Find where the given text appears and provide that cell's center as [X, Y] coordinate. 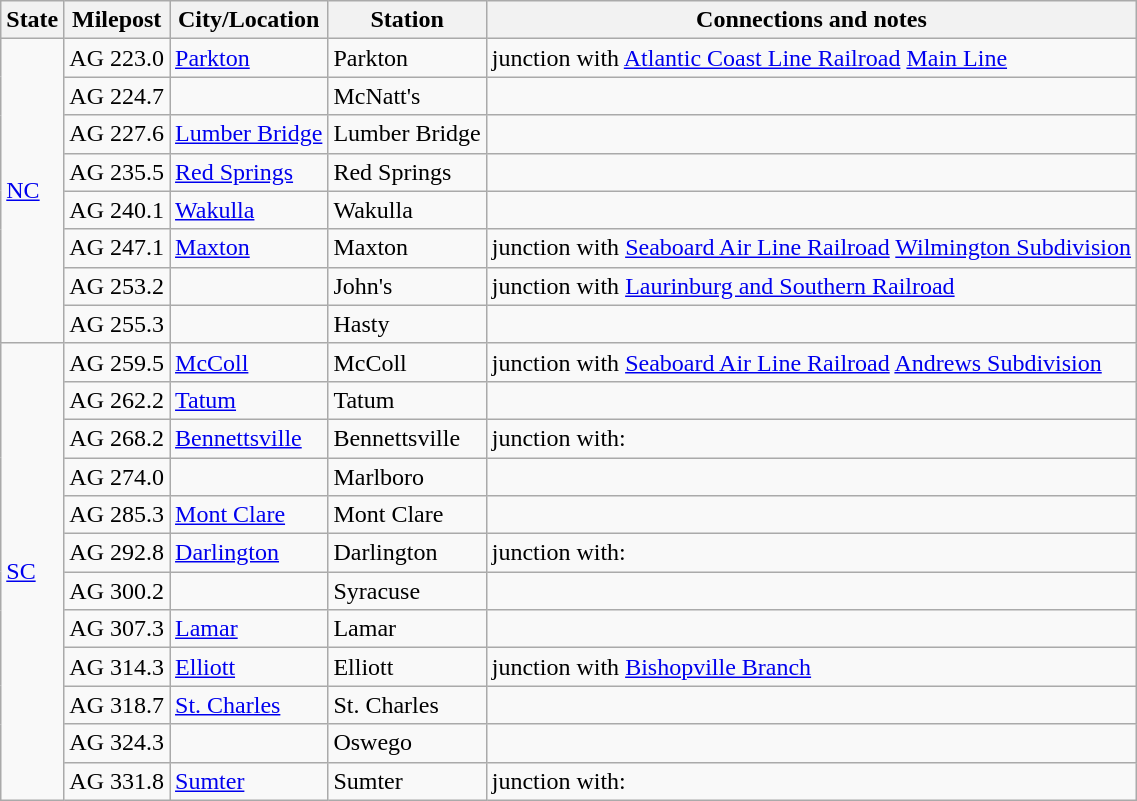
AG 331.8 [117, 781]
Syracuse [407, 591]
junction with Seaboard Air Line Railroad Andrews Subdivision [811, 362]
Station [407, 20]
Oswego [407, 743]
AG 274.0 [117, 477]
junction with Seaboard Air Line Railroad Wilmington Subdivision [811, 248]
AG 224.7 [117, 96]
AG 262.2 [117, 400]
State [32, 20]
Marlboro [407, 477]
John's [407, 286]
AG 223.0 [117, 58]
AG 235.5 [117, 172]
AG 268.2 [117, 438]
AG 324.3 [117, 743]
AG 292.8 [117, 553]
SC [32, 572]
junction with Atlantic Coast Line Railroad Main Line [811, 58]
AG 253.2 [117, 286]
AG 255.3 [117, 324]
AG 227.6 [117, 134]
AG 240.1 [117, 210]
Connections and notes [811, 20]
AG 259.5 [117, 362]
AG 307.3 [117, 629]
McNatt's [407, 96]
Milepost [117, 20]
junction with Laurinburg and Southern Railroad [811, 286]
City/Location [249, 20]
AG 247.1 [117, 248]
Hasty [407, 324]
AG 285.3 [117, 515]
AG 300.2 [117, 591]
NC [32, 191]
AG 314.3 [117, 667]
AG 318.7 [117, 705]
junction with Bishopville Branch [811, 667]
